Provide the [X, Y] coordinate of the cell's center where the given text is located.  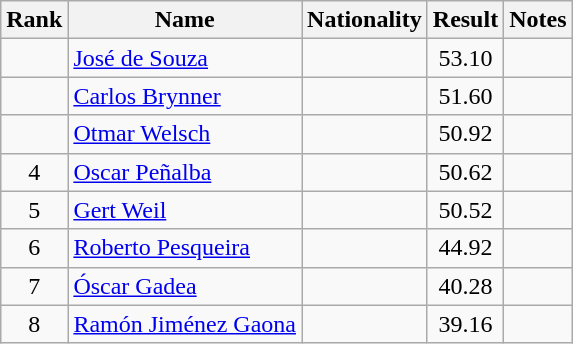
Name [185, 20]
39.16 [465, 324]
4 [34, 172]
Oscar Peñalba [185, 172]
Roberto Pesqueira [185, 248]
Gert Weil [185, 210]
Rank [34, 20]
44.92 [465, 248]
50.92 [465, 134]
Carlos Brynner [185, 96]
8 [34, 324]
Nationality [365, 20]
50.62 [465, 172]
José de Souza [185, 58]
7 [34, 286]
Ramón Jiménez Gaona [185, 324]
51.60 [465, 96]
Otmar Welsch [185, 134]
Óscar Gadea [185, 286]
40.28 [465, 286]
Result [465, 20]
6 [34, 248]
50.52 [465, 210]
5 [34, 210]
Notes [538, 20]
53.10 [465, 58]
